Provide the [X, Y] coordinate of the cell's center where the given text is located.  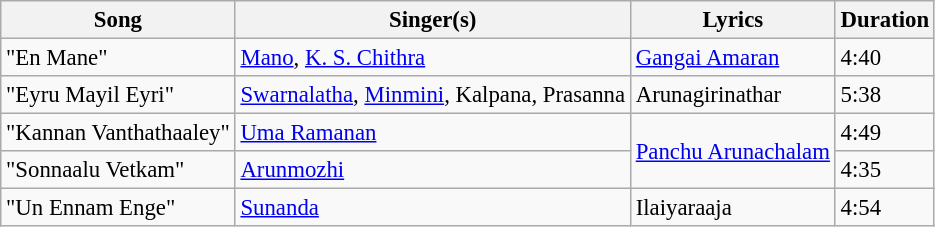
"Un Ennam Enge" [118, 208]
"Sonnaalu Vetkam" [118, 170]
Lyrics [732, 20]
Arunmozhi [432, 170]
Gangai Amaran [732, 58]
Swarnalatha, Minmini, Kalpana, Prasanna [432, 95]
Duration [884, 20]
4:54 [884, 208]
4:49 [884, 133]
"En Mane" [118, 58]
Singer(s) [432, 20]
Ilaiyaraaja [732, 208]
Mano, K. S. Chithra [432, 58]
4:35 [884, 170]
Arunagirinathar [732, 95]
Sunanda [432, 208]
"Eyru Mayil Eyri" [118, 95]
"Kannan Vanthathaaley" [118, 133]
5:38 [884, 95]
Panchu Arunachalam [732, 152]
Song [118, 20]
Uma Ramanan [432, 133]
4:40 [884, 58]
